Determine the (X, Y) coordinate at the center of the cell enclosing the given text.  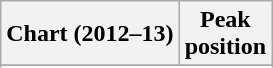
Peakposition (225, 34)
Chart (2012–13) (90, 34)
